Pinpoint the cell where the given text exists, returning its (x, y) midpoint coordinate. 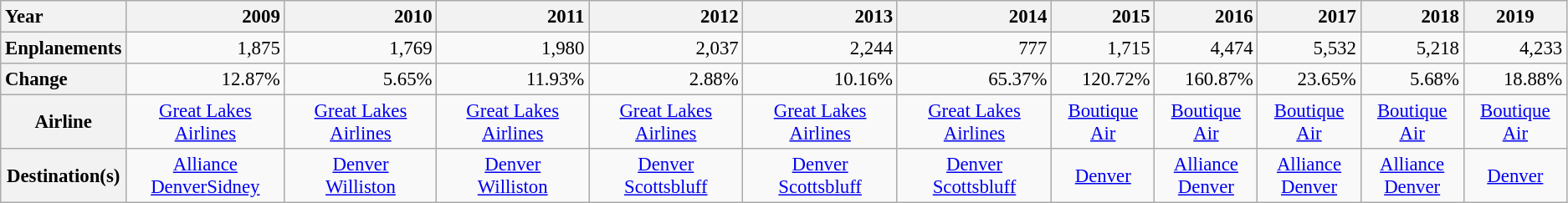
1,715 (1103, 48)
2010 (361, 17)
2,244 (820, 48)
2013 (820, 17)
4,233 (1514, 48)
120.72% (1103, 79)
1,769 (361, 48)
2011 (513, 17)
160.87% (1207, 79)
12.87% (206, 79)
Enplanements (64, 48)
2019 (1514, 17)
23.65% (1309, 79)
2014 (974, 17)
2015 (1103, 17)
2009 (206, 17)
10.16% (820, 79)
2.88% (666, 79)
2018 (1412, 17)
2,037 (666, 48)
18.88% (1514, 79)
1,980 (513, 48)
5,532 (1309, 48)
65.37% (974, 79)
4,474 (1207, 48)
Year (64, 17)
2012 (666, 17)
Airline (64, 122)
2017 (1309, 17)
5.68% (1412, 79)
Change (64, 79)
2016 (1207, 17)
1,875 (206, 48)
777 (974, 48)
11.93% (513, 79)
5.65% (361, 79)
Destination(s) (64, 175)
5,218 (1412, 48)
AllianceDenverSidney (206, 175)
